Locate the cell with the specified text and output its (X, Y) center coordinate. 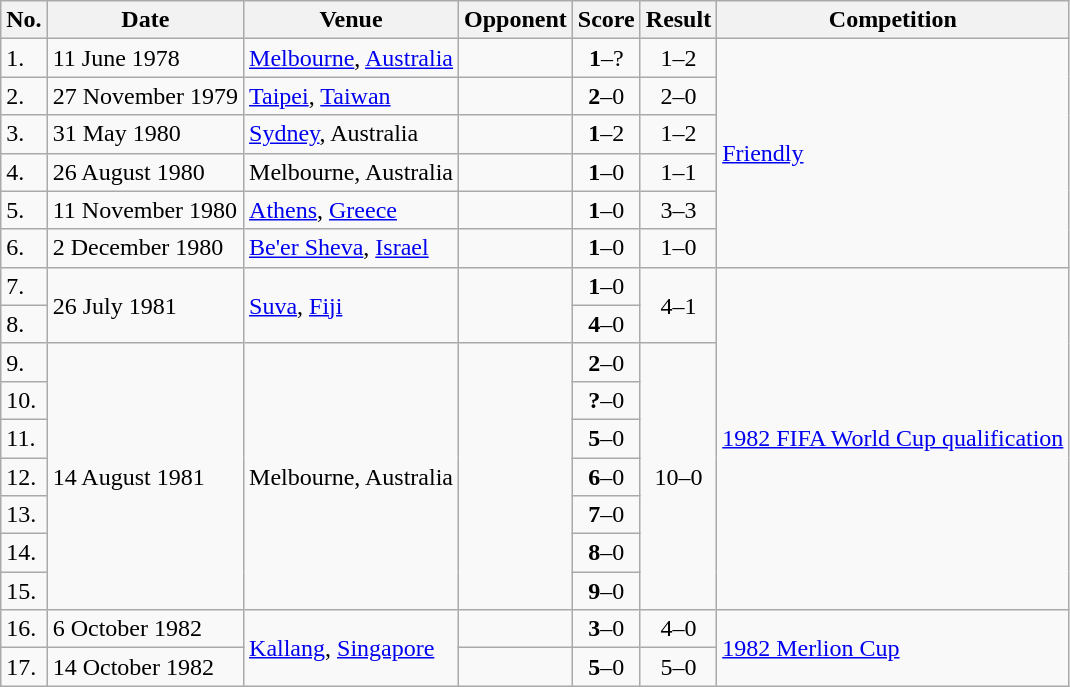
1982 FIFA World Cup qualification (893, 438)
4. (24, 172)
1–? (606, 58)
17. (24, 667)
16. (24, 629)
Opponent (516, 20)
Venue (352, 20)
2 December 1980 (145, 248)
14 August 1981 (145, 476)
1. (24, 58)
1982 Merlion Cup (893, 648)
No. (24, 20)
1–1 (678, 172)
10–0 (678, 476)
2. (24, 96)
9–0 (606, 591)
Date (145, 20)
14 October 1982 (145, 667)
26 July 1981 (145, 305)
6 October 1982 (145, 629)
31 May 1980 (145, 134)
26 August 1980 (145, 172)
9. (24, 362)
Score (606, 20)
6–0 (606, 477)
5. (24, 210)
Kallang, Singapore (352, 648)
Be'er Sheva, Israel (352, 248)
3. (24, 134)
Competition (893, 20)
14. (24, 553)
27 November 1979 (145, 96)
11. (24, 438)
Friendly (893, 153)
13. (24, 515)
Result (678, 20)
7–0 (606, 515)
3–0 (606, 629)
4–1 (678, 305)
10. (24, 400)
3–3 (678, 210)
8. (24, 324)
?–0 (606, 400)
11 June 1978 (145, 58)
7. (24, 286)
Suva, Fiji (352, 305)
11 November 1980 (145, 210)
Taipei, Taiwan (352, 96)
8–0 (606, 553)
Sydney, Australia (352, 134)
12. (24, 477)
15. (24, 591)
Athens, Greece (352, 210)
6. (24, 248)
